Search for the cell housing the specified text and yield its (x, y) center coordinate. 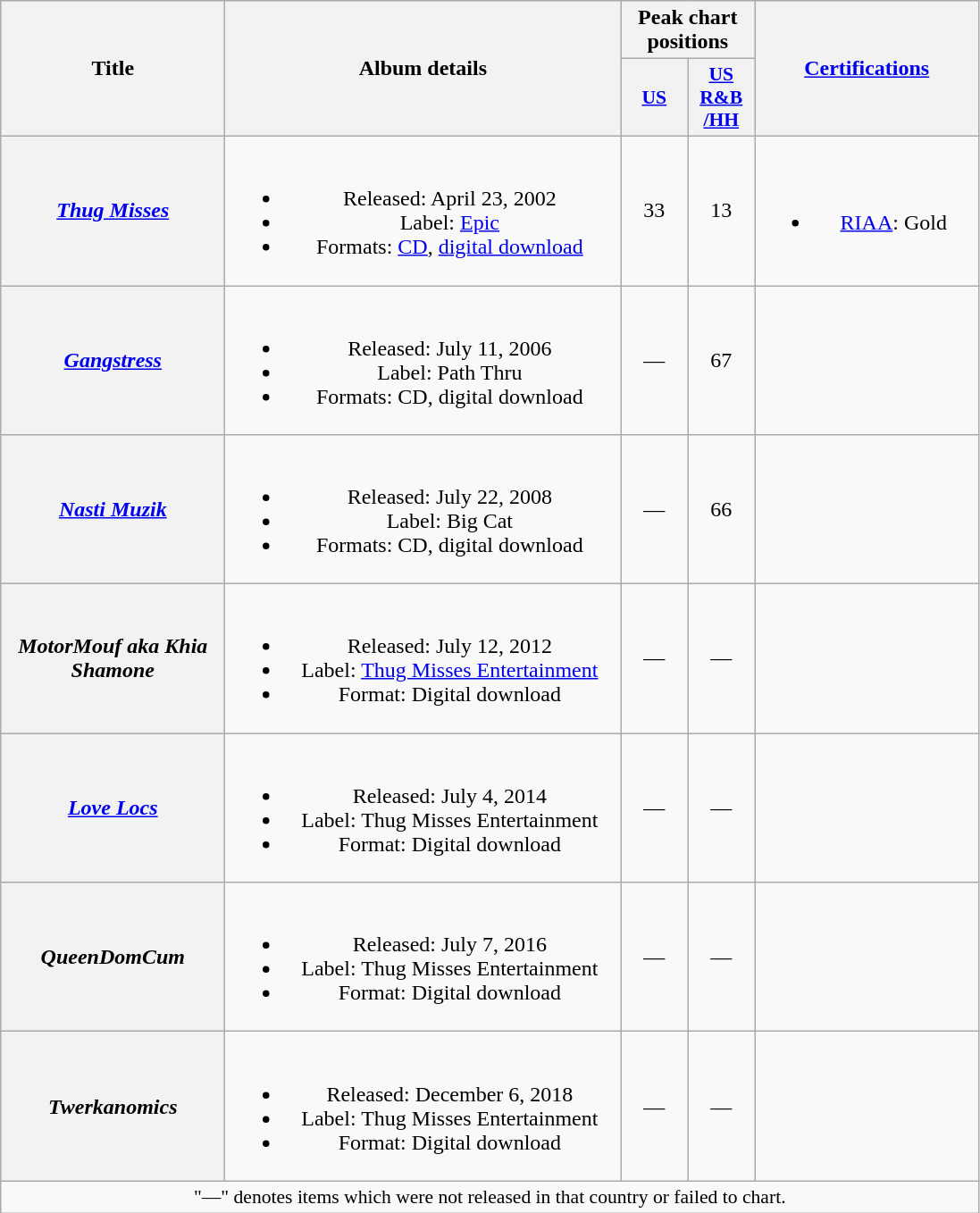
MotorMouf aka Khia Shamone (113, 659)
Released: April 23, 2002Label: EpicFormats: CD, digital download (423, 211)
RIAA: Gold (867, 211)
QueenDomCum (113, 958)
Released: December 6, 2018Label: Thug Misses EntertainmentFormat: Digital download (423, 1106)
Released: July 11, 2006Label: Path ThruFormats: CD, digital download (423, 361)
Released: July 7, 2016Label: Thug Misses EntertainmentFormat: Digital download (423, 958)
Nasti Muzik (113, 509)
33 (654, 211)
US R&B/HH (722, 98)
Released: July 12, 2012Label: Thug Misses EntertainmentFormat: Digital download (423, 659)
Certifications (867, 69)
67 (722, 361)
"—" denotes items which were not released in that country or failed to chart. (490, 1197)
Released: July 22, 2008Label: Big CatFormats: CD, digital download (423, 509)
Title (113, 69)
Released: July 4, 2014Label: Thug Misses EntertainmentFormat: Digital download (423, 807)
66 (722, 509)
Album details (423, 69)
US (654, 98)
13 (722, 211)
Love Locs (113, 807)
Gangstress (113, 361)
Thug Misses (113, 211)
Peak chart positions (688, 30)
Twerkanomics (113, 1106)
